Extract the (x, y) coordinate from the center of the cell holding the provided text.  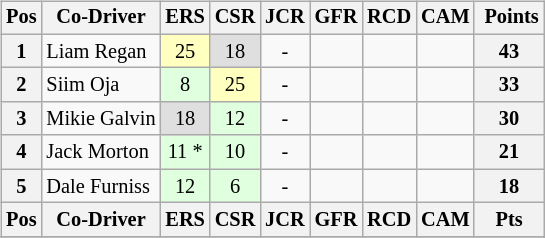
1 (21, 51)
Pts (508, 220)
Dale Furniss (100, 186)
33 (508, 85)
Mikie Galvin (100, 119)
43 (508, 51)
Siim Oja (100, 85)
30 (508, 119)
2 (21, 85)
Points (508, 18)
10 (235, 152)
21 (508, 152)
11 * (184, 152)
Jack Morton (100, 152)
8 (184, 85)
Liam Regan (100, 51)
6 (235, 186)
3 (21, 119)
4 (21, 152)
5 (21, 186)
